Find where the given text appears and provide that cell's center as (x, y) coordinate. 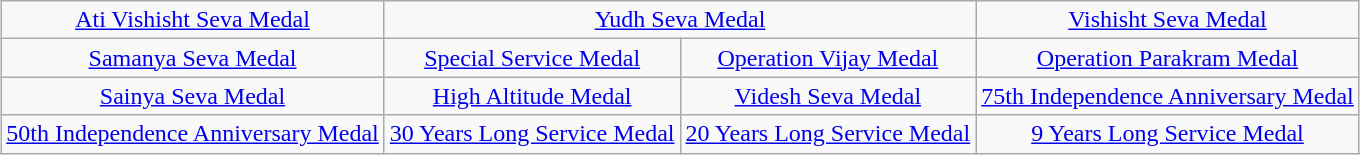
Samanya Seva Medal (193, 58)
Special Service Medal (532, 58)
20 Years Long Service Medal (828, 134)
Vishisht Seva Medal (1168, 20)
Ati Vishisht Seva Medal (193, 20)
Sainya Seva Medal (193, 96)
Videsh Seva Medal (828, 96)
30 Years Long Service Medal (532, 134)
75th Independence Anniversary Medal (1168, 96)
Operation Parakram Medal (1168, 58)
Yudh Seva Medal (680, 20)
50th Independence Anniversary Medal (193, 134)
High Altitude Medal (532, 96)
9 Years Long Service Medal (1168, 134)
Operation Vijay Medal (828, 58)
